Determine the (X, Y) coordinate at the center of the cell enclosing the given text.  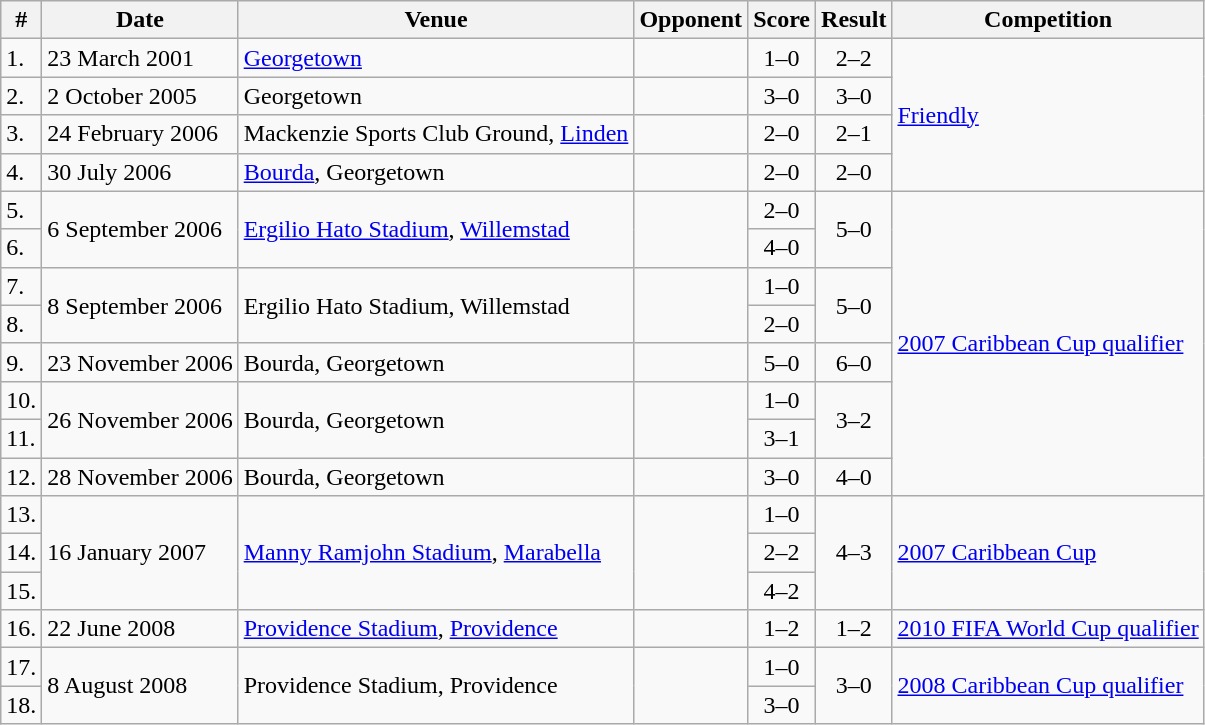
8 September 2006 (140, 305)
2–1 (854, 134)
3–2 (854, 419)
Score (782, 20)
26 November 2006 (140, 419)
17. (22, 667)
23 November 2006 (140, 362)
3. (22, 134)
14. (22, 553)
3–1 (782, 438)
22 June 2008 (140, 629)
6. (22, 248)
28 November 2006 (140, 477)
# (22, 20)
2007 Caribbean Cup qualifier (1048, 343)
7. (22, 286)
13. (22, 515)
Manny Ramjohn Stadium, Marabella (436, 553)
9. (22, 362)
4–2 (782, 591)
30 July 2006 (140, 172)
2 October 2005 (140, 96)
11. (22, 438)
24 February 2006 (140, 134)
12. (22, 477)
Result (854, 20)
2. (22, 96)
8. (22, 324)
4–3 (854, 553)
6 September 2006 (140, 229)
Venue (436, 20)
2010 FIFA World Cup qualifier (1048, 629)
16 January 2007 (140, 553)
Mackenzie Sports Club Ground, Linden (436, 134)
8 August 2008 (140, 686)
2007 Caribbean Cup (1048, 553)
15. (22, 591)
16. (22, 629)
5. (22, 210)
Opponent (691, 20)
4. (22, 172)
Friendly (1048, 115)
18. (22, 705)
1. (22, 58)
2008 Caribbean Cup qualifier (1048, 686)
23 March 2001 (140, 58)
Date (140, 20)
Competition (1048, 20)
6–0 (854, 362)
10. (22, 400)
